Pinpoint the cell where the given text exists, returning its (x, y) midpoint coordinate. 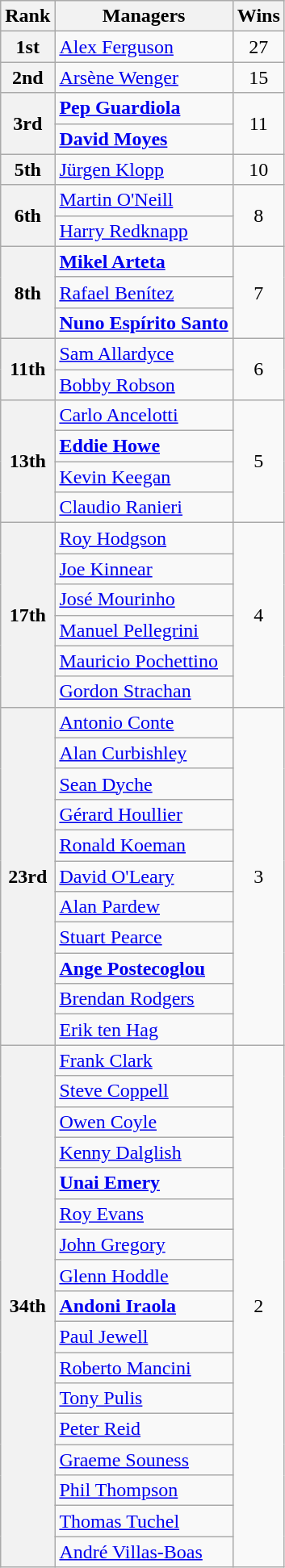
Steve Coppell (144, 1091)
David Moyes (144, 139)
6 (258, 369)
Antonio Conte (144, 722)
11 (258, 123)
Stuart Pearce (144, 938)
Claudio Ranieri (144, 508)
Ronald Koeman (144, 845)
Alex Ferguson (144, 47)
Kenny Dalglish (144, 1152)
Pep Guardiola (144, 108)
Alan Curbishley (144, 753)
8 (258, 215)
Frank Clark (144, 1060)
Peter Reid (144, 1429)
11th (27, 369)
Andoni Iraola (144, 1306)
Rank (27, 16)
27 (258, 47)
Eddie Howe (144, 446)
Gérard Houllier (144, 814)
Phil Thompson (144, 1491)
Glenn Hoddle (144, 1275)
Roberto Mancini (144, 1368)
Mauricio Pochettino (144, 661)
Alan Pardew (144, 907)
Bobby Robson (144, 385)
15 (258, 77)
Erik ten Hag (144, 1030)
2nd (27, 77)
David O'Leary (144, 876)
Graeme Souness (144, 1460)
Martin O'Neill (144, 200)
5 (258, 462)
23rd (27, 876)
Roy Hodgson (144, 538)
34th (27, 1306)
José Mourinho (144, 600)
Nuno Espírito Santo (144, 323)
2 (258, 1306)
Harry Redknapp (144, 231)
6th (27, 215)
8th (27, 292)
Jürgen Klopp (144, 169)
Thomas Tuchel (144, 1521)
Gordon Strachan (144, 692)
Unai Emery (144, 1183)
3rd (27, 123)
Paul Jewell (144, 1336)
Carlo Ancelotti (144, 416)
Wins (258, 16)
Sam Allardyce (144, 353)
André Villas-Boas (144, 1552)
Managers (144, 16)
Sean Dyche (144, 784)
Tony Pulis (144, 1399)
3 (258, 876)
Ange Postecoglou (144, 968)
10 (258, 169)
1st (27, 47)
Owen Coyle (144, 1122)
7 (258, 292)
Roy Evans (144, 1214)
Rafael Benítez (144, 292)
Manuel Pellegrini (144, 630)
Joe Kinnear (144, 569)
John Gregory (144, 1244)
4 (258, 615)
13th (27, 462)
Mikel Arteta (144, 261)
5th (27, 169)
Arsène Wenger (144, 77)
17th (27, 615)
Brendan Rodgers (144, 999)
Kevin Keegan (144, 477)
